Extract the [X, Y] coordinate from the center of the cell holding the provided text.  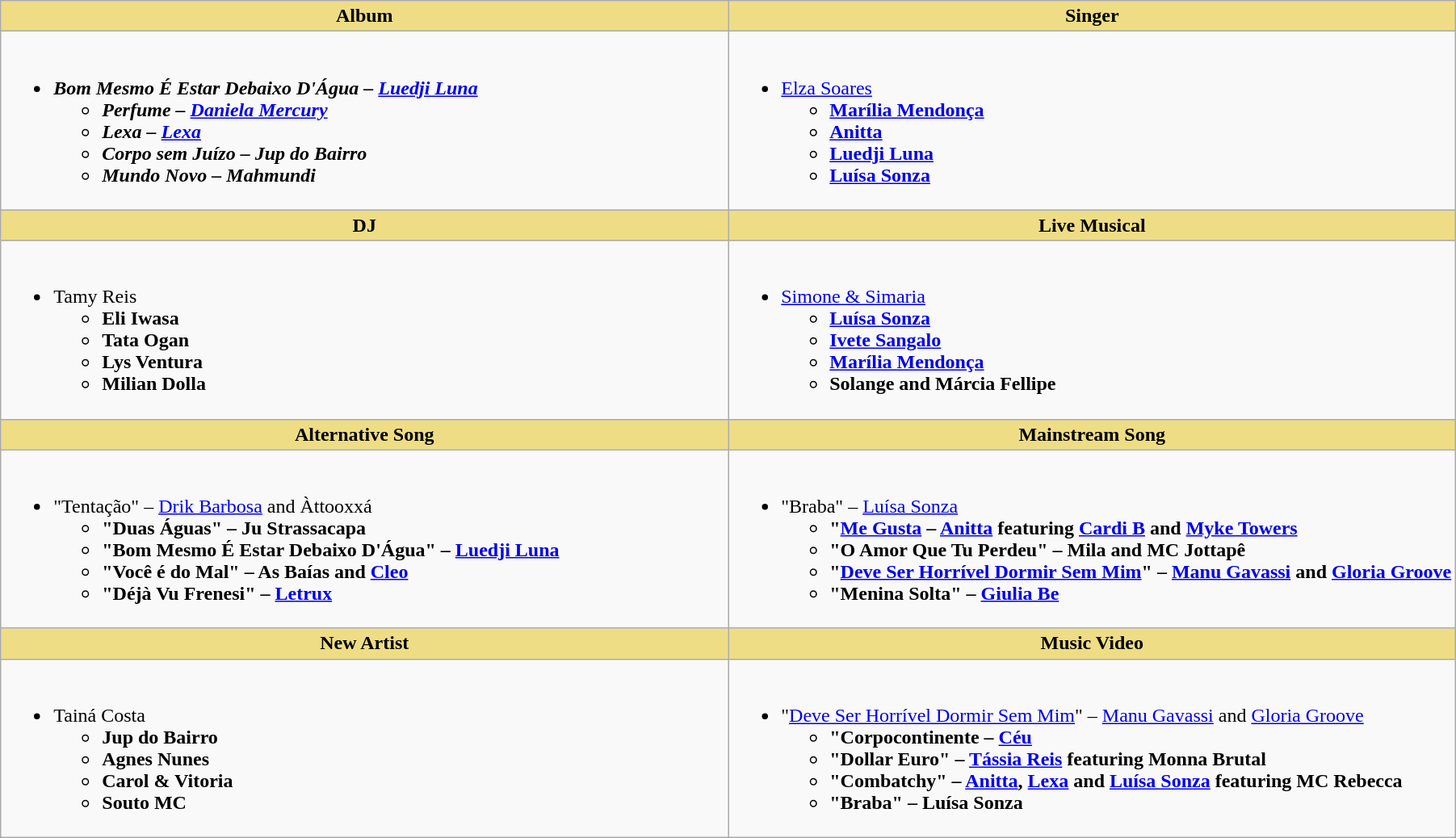
New Artist [365, 643]
Elza SoaresMarília MendonçaAnittaLuedji LunaLuísa Sonza [1092, 121]
DJ [365, 225]
Live Musical [1092, 225]
Bom Mesmo É Estar Debaixo D'Água – Luedji LunaPerfume – Daniela MercuryLexa – LexaCorpo sem Juízo – Jup do BairroMundo Novo – Mahmundi [365, 121]
Mainstream Song [1092, 434]
Singer [1092, 16]
Simone & SimariaLuísa SonzaIvete SangaloMarília MendonçaSolange and Márcia Fellipe [1092, 329]
Album [365, 16]
Alternative Song [365, 434]
Tainá CostaJup do BairroAgnes NunesCarol & VitoriaSouto MC [365, 748]
Tamy ReisEli IwasaTata OganLys VenturaMilian Dolla [365, 329]
Music Video [1092, 643]
